Find where the given text appears and provide that cell's center as (x, y) coordinate. 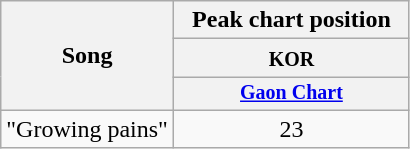
Peak chart position (291, 20)
"Growing pains" (88, 129)
Gaon Chart (291, 94)
Song (88, 56)
KOR (291, 58)
23 (291, 129)
